Find where the given text appears and provide that cell's center as [x, y] coordinate. 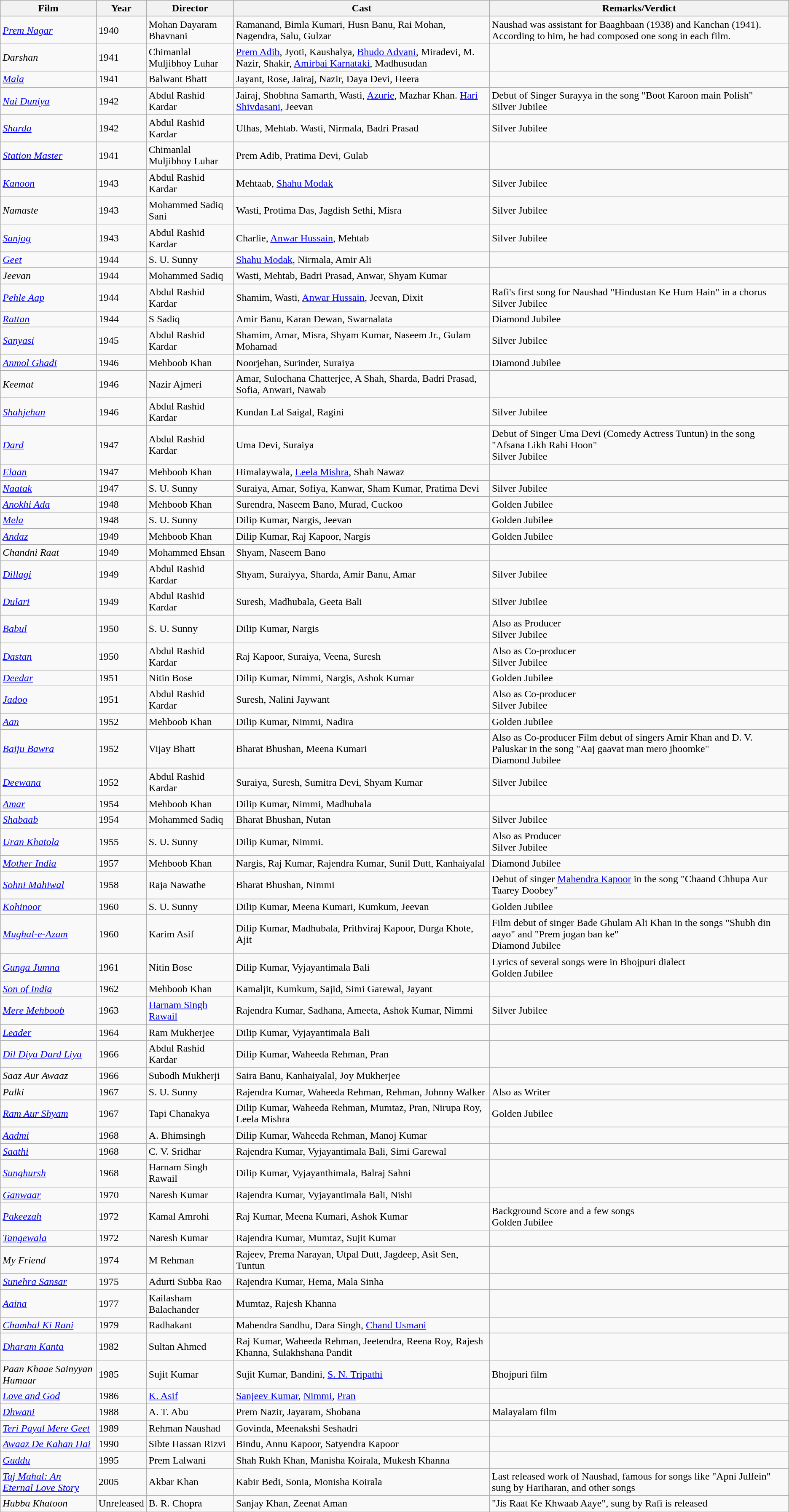
1988 [121, 1412]
Kohinoor [48, 907]
Palki [48, 1092]
Kanoon [48, 183]
1945 [121, 341]
Remarks/Verdict [639, 8]
Sujit Kumar, Bandini, S. N. Tripathi [362, 1374]
Dilip Kumar, Nimmi, Madhubala [362, 804]
Babul [48, 629]
Surendra, Naseem Bano, Murad, Cuckoo [362, 504]
Aaina [48, 1303]
Anmol Ghadi [48, 363]
Dulari [48, 602]
Dilip Kumar, Meena Kumari, Kumkum, Jeevan [362, 907]
Dharam Kanta [48, 1346]
Dilip Kumar, Nimmi, Nadira [362, 722]
Akbar Khan [190, 1482]
Sanjog [48, 238]
Raja Nawathe [190, 885]
1986 [121, 1396]
Shah Rukh Khan, Manisha Koirala, Mukesh Khanna [362, 1460]
Adurti Subba Rao [190, 1282]
Sohni Mahiwal [48, 885]
Tangewala [48, 1238]
Ram Aur Shyam [48, 1114]
Paan Khaae Sainyyan Humaar [48, 1374]
"Jis Raat Ke Khwaab Aaye", sung by Rafi is released [639, 1504]
1990 [121, 1444]
1957 [121, 863]
Rajendra Kumar, Mumtaz, Sujit Kumar [362, 1238]
Prem Nagar [48, 30]
Shyam, Naseem Bano [362, 552]
My Friend [48, 1260]
1961 [121, 967]
Lyrics of several songs were in Bhojpuri dialectGolden Jubilee [639, 967]
Debut of Singer Surayya in the song "Boot Karoon main Polish"Silver Jubilee [639, 101]
Darshan [48, 57]
Amar [48, 804]
Bharat Bhushan, Meena Kumari [362, 749]
Dillagi [48, 574]
Dilip Kumar, Raj Kapoor, Nargis [362, 536]
Nazir Ajmeri [190, 384]
Radhakant [190, 1325]
Keemat [48, 384]
Dilip Kumar, Vyjayanthimala, Balraj Sahni [362, 1173]
Suraiya, Amar, Sofiya, Kanwar, Sham Kumar, Pratima Devi [362, 488]
M Rehman [190, 1260]
Mohammed Sadiq Sani [190, 211]
Dard [48, 445]
Rafi's first song for Naushad "Hindustan Ke Hum Hain" in a chorusSilver Jubilee [639, 297]
Mother India [48, 863]
1970 [121, 1195]
Jadoo [48, 700]
Leader [48, 1033]
Geet [48, 260]
Awaaz De Kahan Hai [48, 1444]
1955 [121, 842]
Nai Duniya [48, 101]
1982 [121, 1346]
Prem Lalwani [190, 1460]
Taj Mahal: An Eternal Love Story [48, 1482]
Sanyasi [48, 341]
Jeevan [48, 276]
Kamaljit, Kumkum, Sajid, Simi Garewal, Jayant [362, 989]
Dilip Kumar, Nimmi. [362, 842]
Rajendra Kumar, Vyjayantimala Bali, Nishi [362, 1195]
Dil Diya Dard Liya [48, 1054]
Mughal-e-Azam [48, 934]
Debut of singer Mahendra Kapoor in the song "Chaand Chhupa Aur Taarey Doobey" [639, 885]
Jayant, Rose, Jairaj, Nazir, Daya Devi, Heera [362, 79]
1975 [121, 1282]
2005 [121, 1482]
Sanjay Khan, Zeenat Aman [362, 1504]
Shamim, Wasti, Anwar Hussain, Jeevan, Dixit [362, 297]
1974 [121, 1260]
Sunghursh [48, 1173]
Station Master [48, 156]
Mala [48, 79]
Shabaab [48, 820]
Rajendra Kumar, Sadhana, Ameeta, Ashok Kumar, Nimmi [362, 1010]
Also as Writer [639, 1092]
Rattan [48, 319]
Kundan Lal Saigal, Ragini [362, 412]
Deedar [48, 678]
Anokhi Ada [48, 504]
Raj Kapoor, Suraiya, Veena, Suresh [362, 656]
Chandni Raat [48, 552]
Prem Nazir, Jayaram, Shobana [362, 1412]
Sibte Hassan Rizvi [190, 1444]
Andaz [48, 536]
1989 [121, 1428]
Ramanand, Bimla Kumari, Husn Banu, Rai Mohan, Nagendra, Salu, Gulzar [362, 30]
1940 [121, 30]
Dilip Kumar, Madhubala, Prithviraj Kapoor, Durga Khote, Ajit [362, 934]
Shamim, Amar, Misra, Shyam Kumar, Naseem Jr., Gulam Mohamad [362, 341]
Dilip Kumar, Waheeda Rehman, Manoj Kumar [362, 1135]
Dilip Kumar, Waheeda Rehman, Pran [362, 1054]
Suresh, Nalini Jaywant [362, 700]
Mahendra Sandhu, Dara Singh, Chand Usmani [362, 1325]
Film debut of singer Bade Ghulam Ali Khan in the songs "Shubh din aayo" and "Prem jogan ban ke"Diamond Jubilee [639, 934]
Uma Devi, Suraiya [362, 445]
Sultan Ahmed [190, 1346]
A. T. Abu [190, 1412]
Aadmi [48, 1135]
1979 [121, 1325]
Bindu, Annu Kapoor, Satyendra Kapoor [362, 1444]
Kailasham Balachander [190, 1303]
K. Asif [190, 1396]
Rehman Naushad [190, 1428]
Shahu Modak, Nirmala, Amir Ali [362, 260]
Bharat Bhushan, Nimmi [362, 885]
Son of India [48, 989]
Charlie, Anwar Hussain, Mehtab [362, 238]
Chambal Ki Rani [48, 1325]
Also as Co-producer Film debut of singers Amir Khan and D. V. Paluskar in the song "Aaj gaavat man mero jhoomke"Diamond Jubilee [639, 749]
1995 [121, 1460]
Tapi Chanakya [190, 1114]
Rajendra Kumar, Waheeda Rehman, Rehman, Johnny Walker [362, 1092]
Rajendra Kumar, Vyjayantimala Bali, Simi Garewal [362, 1151]
Unreleased [121, 1504]
Himalaywala, Leela Mishra, Shah Nawaz [362, 472]
Mehtaab, Shahu Modak [362, 183]
Wasti, Mehtab, Badri Prasad, Anwar, Shyam Kumar [362, 276]
1985 [121, 1374]
Noorjehan, Surinder, Suraiya [362, 363]
Mumtaz, Rajesh Khanna [362, 1303]
Deewana [48, 782]
Background Score and a few songsGolden Jubilee [639, 1217]
Director [190, 8]
Kabir Bedi, Sonia, Monisha Koirala [362, 1482]
Prem Adib, Jyoti, Kaushalya, Bhudo Advani, Miradevi, M. Nazir, Shakir, Amirbai Karnataki, Madhusudan [362, 57]
Rajendra Kumar, Hema, Mala Sinha [362, 1282]
C. V. Sridhar [190, 1151]
1963 [121, 1010]
Gunga Jumna [48, 967]
Prem Adib, Pratima Devi, Gulab [362, 156]
Balwant Bhatt [190, 79]
B. R. Chopra [190, 1504]
1964 [121, 1033]
Jairaj, Shobhna Samarth, Wasti, Azurie, Mazhar Khan. Hari Shivdasani, Jeevan [362, 101]
Dilip Kumar, Waheeda Rehman, Mumtaz, Pran, Nirupa Roy, Leela Mishra [362, 1114]
Shahjehan [48, 412]
Pakeezah [48, 1217]
Sunehra Sansar [48, 1282]
Saaz Aur Awaaz [48, 1076]
Govinda, Meenakshi Seshadri [362, 1428]
Mohammed Ehsan [190, 552]
Raj Kumar, Waheeda Rehman, Jeetendra, Reena Roy, Rajesh Khanna, Sulakhshana Pandit [362, 1346]
1958 [121, 885]
Mohan Dayaram Bhavnani [190, 30]
Malayalam film [639, 1412]
Elaan [48, 472]
Shyam, Suraiyya, Sharda, Amir Banu, Amar [362, 574]
Rajeev, Prema Narayan, Utpal Dutt, Jagdeep, Asit Sen, Tuntun [362, 1260]
S Sadiq [190, 319]
A. Bhimsingh [190, 1135]
Uran Khatola [48, 842]
Pehle Aap [48, 297]
Aan [48, 722]
1977 [121, 1303]
Ganwaar [48, 1195]
Last released work of Naushad, famous for songs like "Apni Julfein" sung by Hariharan, and other songs [639, 1482]
Ram Mukherjee [190, 1033]
Mere Mehboob [48, 1010]
Year [121, 8]
Sharda [48, 128]
Wasti, Protima Das, Jagdish Sethi, Misra [362, 211]
Dilip Kumar, Nimmi, Nargis, Ashok Kumar [362, 678]
Bhojpuri film [639, 1374]
Teri Payal Mere Geet [48, 1428]
Sanjeev Kumar, Nimmi, Pran [362, 1396]
Ulhas, Mehtab. Wasti, Nirmala, Badri Prasad [362, 128]
Nargis, Raj Kumar, Rajendra Kumar, Sunil Dutt, Kanhaiyalal [362, 863]
Namaste [48, 211]
Debut of Singer Uma Devi (Comedy Actress Tuntun) in the song "Afsana Likh Rahi Hoon"Silver Jubilee [639, 445]
Baiju Bawra [48, 749]
Karim Asif [190, 934]
Dilip Kumar, Nargis, Jeevan [362, 520]
Saira Banu, Kanhaiyalal, Joy Mukherjee [362, 1076]
Amir Banu, Karan Dewan, Swarnalata [362, 319]
Subodh Mukherji [190, 1076]
Dilip Kumar, Nargis [362, 629]
Suresh, Madhubala, Geeta Bali [362, 602]
Hubba Khatoon [48, 1504]
Suraiya, Suresh, Sumitra Devi, Shyam Kumar [362, 782]
Dhwani [48, 1412]
Mela [48, 520]
Saathi [48, 1151]
Guddu [48, 1460]
Naushad was assistant for Baaghbaan (1938) and Kanchan (1941). According to him, he had composed one song in each film. [639, 30]
Sujit Kumar [190, 1374]
Raj Kumar, Meena Kumari, Ashok Kumar [362, 1217]
Cast [362, 8]
Naatak [48, 488]
Vijay Bhatt [190, 749]
Film [48, 8]
Dastan [48, 656]
Bharat Bhushan, Nutan [362, 820]
Love and God [48, 1396]
Amar, Sulochana Chatterjee, A Shah, Sharda, Badri Prasad, Sofia, Anwari, Nawab [362, 384]
Kamal Amrohi [190, 1217]
1962 [121, 989]
